Search for the cell housing the specified text and yield its (x, y) center coordinate. 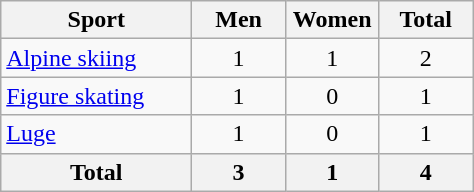
Luge (96, 134)
Women (332, 20)
Sport (96, 20)
Figure skating (96, 96)
3 (239, 172)
4 (426, 172)
Men (239, 20)
Alpine skiing (96, 58)
2 (426, 58)
